Search for the cell housing the specified text and yield its (x, y) center coordinate. 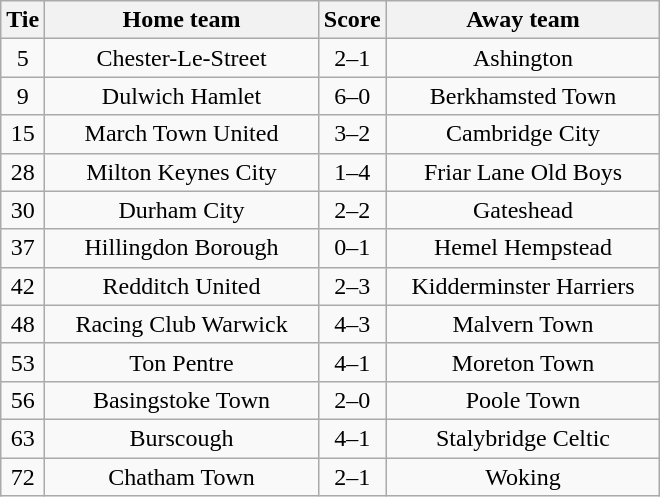
Moreton Town (523, 362)
Tie (23, 20)
3–2 (352, 134)
1–4 (352, 172)
Chester-Le-Street (182, 58)
42 (23, 286)
March Town United (182, 134)
Kidderminster Harriers (523, 286)
Milton Keynes City (182, 172)
72 (23, 477)
2–3 (352, 286)
Stalybridge Celtic (523, 438)
Hemel Hempstead (523, 248)
Home team (182, 20)
5 (23, 58)
Basingstoke Town (182, 400)
53 (23, 362)
0–1 (352, 248)
28 (23, 172)
Score (352, 20)
Berkhamsted Town (523, 96)
4–3 (352, 324)
15 (23, 134)
Hillingdon Borough (182, 248)
Gateshead (523, 210)
63 (23, 438)
Poole Town (523, 400)
Racing Club Warwick (182, 324)
Cambridge City (523, 134)
Chatham Town (182, 477)
Malvern Town (523, 324)
Ton Pentre (182, 362)
2–0 (352, 400)
6–0 (352, 96)
2–2 (352, 210)
Friar Lane Old Boys (523, 172)
Redditch United (182, 286)
56 (23, 400)
48 (23, 324)
30 (23, 210)
Woking (523, 477)
9 (23, 96)
Ashington (523, 58)
Burscough (182, 438)
Dulwich Hamlet (182, 96)
37 (23, 248)
Durham City (182, 210)
Away team (523, 20)
